Provide the [X, Y] coordinate of the cell's center where the given text is located.  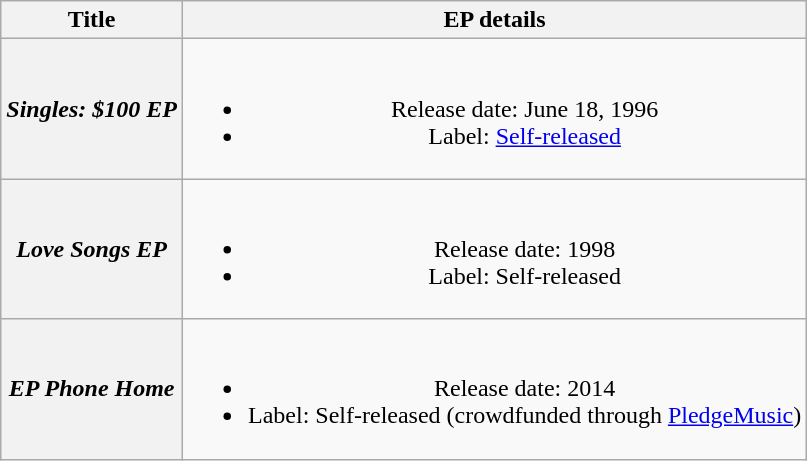
EP details [495, 20]
Release date: 1998Label: Self-released [495, 249]
Release date: 2014Label: Self-released (crowdfunded through PledgeMusic) [495, 389]
Title [92, 20]
Love Songs EP [92, 249]
EP Phone Home [92, 389]
Release date: June 18, 1996Label: Self-released [495, 109]
Singles: $100 EP [92, 109]
